Extract the [x, y] coordinate from the center of the cell holding the provided text.  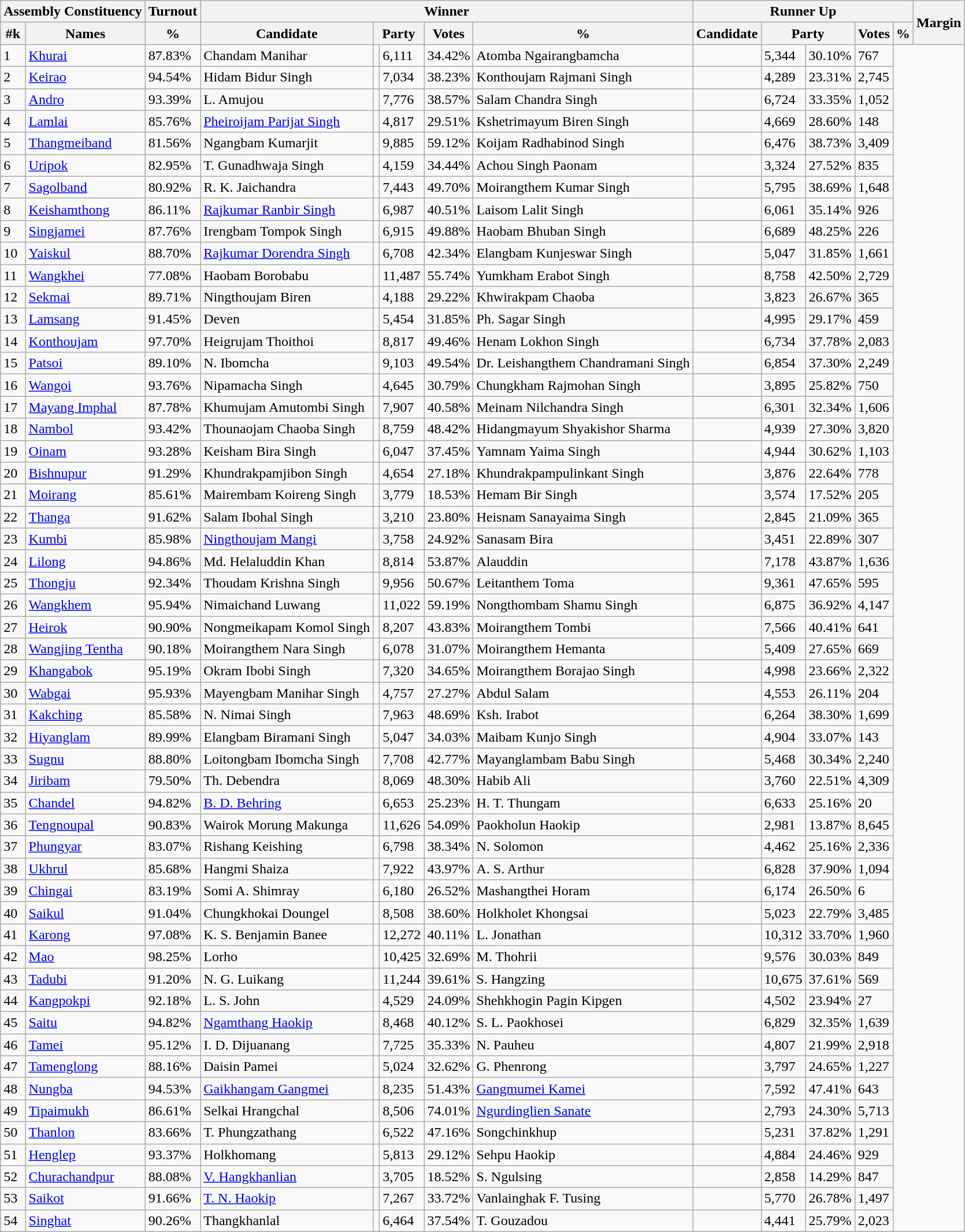
7,320 [402, 671]
3,779 [402, 495]
6,724 [784, 99]
45 [13, 1023]
39 [13, 891]
49 [13, 1111]
Wangkhei [86, 276]
Wairok Morung Makunga [287, 825]
8,468 [402, 1023]
15 [13, 363]
7,963 [402, 715]
5 [13, 143]
1,639 [874, 1023]
3,797 [784, 1067]
79.50% [173, 781]
85.61% [173, 495]
23.31% [830, 77]
6,829 [784, 1023]
7,178 [784, 561]
33.35% [830, 99]
1 [13, 55]
Chandam Manihar [287, 55]
6,875 [784, 605]
13.87% [830, 825]
23.80% [448, 517]
Khangabok [86, 671]
27.30% [830, 429]
38.60% [448, 913]
Alauddin [583, 561]
6,264 [784, 715]
43.87% [830, 561]
93.76% [173, 385]
34 [13, 781]
8,645 [874, 825]
T. N. Haokip [287, 1198]
4,904 [784, 737]
8,817 [402, 341]
54.09% [448, 825]
90.26% [173, 1220]
95.19% [173, 671]
26.52% [448, 891]
87.78% [173, 407]
10 [13, 253]
641 [874, 627]
22.51% [830, 781]
6,180 [402, 891]
29 [13, 671]
90.90% [173, 627]
38 [13, 869]
143 [874, 737]
1,699 [874, 715]
Haobam Bhuban Singh [583, 231]
Atomba Ngairangbamcha [583, 55]
34.65% [448, 671]
2,858 [784, 1177]
23.66% [830, 671]
94.86% [173, 561]
30.03% [830, 956]
Henam Lokhon Singh [583, 341]
18.52% [448, 1177]
4,757 [402, 693]
24.30% [830, 1111]
89.10% [173, 363]
Koijam Radhabinod Singh [583, 143]
6,522 [402, 1133]
4,645 [402, 385]
9,956 [402, 583]
1,094 [874, 869]
Nungba [86, 1089]
3,895 [784, 385]
89.71% [173, 297]
847 [874, 1177]
6,798 [402, 847]
28 [13, 649]
11 [13, 276]
46 [13, 1045]
2,745 [874, 77]
Hidangmayum Shyakishor Sharma [583, 429]
14 [13, 341]
8,069 [402, 781]
4,998 [784, 671]
29.17% [830, 319]
6,464 [402, 1220]
Hangmi Shaiza [287, 869]
30.62% [830, 451]
Moirang [86, 495]
40.41% [830, 627]
Andro [86, 99]
87.83% [173, 55]
Heigrujam Thoithoi [287, 341]
Patsoi [86, 363]
Tadubi [86, 979]
Thanga [86, 517]
26.50% [830, 891]
1,103 [874, 451]
6,633 [784, 803]
27.18% [448, 473]
S. Hangzing [583, 979]
Songchinkhup [583, 1133]
10,675 [784, 979]
38.34% [448, 847]
Singhat [86, 1220]
Chingai [86, 891]
6,828 [784, 869]
Names [86, 34]
6,061 [784, 209]
N. Nimai Singh [287, 715]
33.72% [448, 1198]
2 [13, 77]
4,669 [784, 121]
4,939 [784, 429]
82.95% [173, 165]
Lamsang [86, 319]
94.54% [173, 77]
2,083 [874, 341]
1,661 [874, 253]
6,689 [784, 231]
Ph. Sagar Singh [583, 319]
37.90% [830, 869]
94.53% [173, 1089]
74.01% [448, 1111]
34.44% [448, 165]
Abdul Salam [583, 693]
5,770 [784, 1198]
Tamenglong [86, 1067]
Ningthoujam Mangi [287, 539]
49.46% [448, 341]
Thangmeiband [86, 143]
34.42% [448, 55]
97.70% [173, 341]
Nambol [86, 429]
47.65% [830, 583]
48.30% [448, 781]
83.66% [173, 1133]
4,289 [784, 77]
Moirangthem Borajao Singh [583, 671]
85.98% [173, 539]
6,987 [402, 209]
40.11% [448, 935]
40.51% [448, 209]
4,553 [784, 693]
6,854 [784, 363]
34.03% [448, 737]
53.87% [448, 561]
929 [874, 1155]
4,147 [874, 605]
42.50% [830, 276]
7,592 [784, 1089]
5,231 [784, 1133]
12 [13, 297]
7,922 [402, 869]
22.89% [830, 539]
85.76% [173, 121]
17 [13, 407]
N. Pauheu [583, 1045]
16 [13, 385]
Ngamthang Haokip [287, 1023]
2,981 [784, 825]
91.66% [173, 1198]
9,885 [402, 143]
23 [13, 539]
35 [13, 803]
Mairembam Koireng Singh [287, 495]
6,301 [784, 407]
37 [13, 847]
Konthoujam [86, 341]
Deven [287, 319]
4,529 [402, 1001]
Md. Helaluddin Khan [287, 561]
Hiyanglam [86, 737]
28.60% [830, 121]
Leitanthem Toma [583, 583]
32 [13, 737]
7,725 [402, 1045]
36 [13, 825]
26.67% [830, 297]
85.68% [173, 869]
8,758 [784, 276]
29.51% [448, 121]
Maibam Kunjo Singh [583, 737]
4,502 [784, 1001]
595 [874, 583]
N. Solomon [583, 847]
1,606 [874, 407]
3,760 [784, 781]
19 [13, 451]
849 [874, 956]
Konthoujam Rajmani Singh [583, 77]
Assembly Constituency [73, 12]
3,758 [402, 539]
95.94% [173, 605]
Runner Up [803, 12]
Jiribam [86, 781]
Ngurdinglien Sanate [583, 1111]
4,807 [784, 1045]
47.41% [830, 1089]
2,336 [874, 847]
Sugnu [86, 759]
Nongthombam Shamu Singh [583, 605]
Karong [86, 935]
Margin [938, 23]
52 [13, 1177]
Thounaojam Chaoba Singh [287, 429]
Khwirakpam Chaoba [583, 297]
Saikot [86, 1198]
80.92% [173, 187]
6,047 [402, 451]
Pheiroijam Parijat Singh [287, 121]
30.34% [830, 759]
Wabgai [86, 693]
I. D. Dijuanang [287, 1045]
9,361 [784, 583]
Holkholet Khongsai [583, 913]
Ksh. Irabot [583, 715]
51.43% [448, 1089]
Mayang Imphal [86, 407]
93.42% [173, 429]
Haobam Borobabu [287, 276]
Tamei [86, 1045]
48.69% [448, 715]
44 [13, 1001]
4 [13, 121]
91.04% [173, 913]
93.39% [173, 99]
Salam Ibohal Singh [287, 517]
2,918 [874, 1045]
37.82% [830, 1133]
91.62% [173, 517]
8,506 [402, 1111]
90.18% [173, 649]
92.34% [173, 583]
30 [13, 693]
10,425 [402, 956]
Wangoi [86, 385]
Lorho [287, 956]
5,795 [784, 187]
17.52% [830, 495]
40 [13, 913]
14.29% [830, 1177]
2,023 [874, 1220]
Oinam [86, 451]
3,823 [784, 297]
Loitongbam Ibomcha Singh [287, 759]
Bishnupur [86, 473]
54 [13, 1220]
Moirangthem Nara Singh [287, 649]
767 [874, 55]
7 [13, 187]
38.57% [448, 99]
8,508 [402, 913]
5,024 [402, 1067]
Moirangthem Tombi [583, 627]
4,654 [402, 473]
27.52% [830, 165]
38.73% [830, 143]
2,322 [874, 671]
Wangjing Tentha [86, 649]
31.07% [448, 649]
12,272 [402, 935]
H. T. Thungam [583, 803]
Paokholun Haokip [583, 825]
4,188 [402, 297]
3,705 [402, 1177]
Nimaichand Luwang [287, 605]
Yamnam Yaima Singh [583, 451]
30.79% [448, 385]
39.61% [448, 979]
9,576 [784, 956]
32.35% [830, 1023]
Khurai [86, 55]
48 [13, 1089]
30.10% [830, 55]
6,915 [402, 231]
Yumkham Erabot Singh [583, 276]
Holkhomang [287, 1155]
Churachandpur [86, 1177]
37.30% [830, 363]
23.94% [830, 1001]
40.12% [448, 1023]
24.65% [830, 1067]
38.30% [830, 715]
778 [874, 473]
Mayengbam Manihar Singh [287, 693]
L. Amujou [287, 99]
29.22% [448, 297]
Turnout [173, 12]
5,454 [402, 319]
Wangkhem [86, 605]
4,884 [784, 1155]
Hidam Bidur Singh [287, 77]
3,451 [784, 539]
50 [13, 1133]
643 [874, 1089]
Thanlon [86, 1133]
1,291 [874, 1133]
42 [13, 956]
8 [13, 209]
8,235 [402, 1089]
11,022 [402, 605]
6,174 [784, 891]
Chungkhokai Doungel [287, 913]
32.69% [448, 956]
24 [13, 561]
N. G. Luikang [287, 979]
Sekmai [86, 297]
5,023 [784, 913]
90.83% [173, 825]
55.74% [448, 276]
Phungyar [86, 847]
22.79% [830, 913]
148 [874, 121]
59.12% [448, 143]
Kshetrimayum Biren Singh [583, 121]
Saikul [86, 913]
L. Jonathan [583, 935]
5,409 [784, 649]
Ukhrul [86, 869]
91.45% [173, 319]
21.09% [830, 517]
95.12% [173, 1045]
1,497 [874, 1198]
Sanasam Bira [583, 539]
3,210 [402, 517]
Rajkumar Ranbir Singh [287, 209]
1,636 [874, 561]
Vanlainghak F. Tusing [583, 1198]
Saitu [86, 1023]
A. S. Arthur [583, 869]
48.25% [830, 231]
307 [874, 539]
7,776 [402, 99]
49.54% [448, 363]
#k [13, 34]
10,312 [784, 935]
569 [874, 979]
6,078 [402, 649]
43 [13, 979]
Habib Ali [583, 781]
Keishamthong [86, 209]
47.16% [448, 1133]
33 [13, 759]
4,995 [784, 319]
Selkai Hrangchal [287, 1111]
49.70% [448, 187]
B. D. Behring [287, 803]
92.18% [173, 1001]
Moirangthem Kumar Singh [583, 187]
226 [874, 231]
Nongmeikapam Komol Singh [287, 627]
Henglep [86, 1155]
Keirao [86, 77]
1,227 [874, 1067]
1,648 [874, 187]
Shehkhogin Pagin Kipgen [583, 1001]
95.93% [173, 693]
4,817 [402, 121]
Khumujam Amutombi Singh [287, 407]
3,876 [784, 473]
Gangmumei Kamei [583, 1089]
Mashangthei Horam [583, 891]
Thoudam Krishna Singh [287, 583]
42.34% [448, 253]
27.27% [448, 693]
25.82% [830, 385]
38.69% [830, 187]
K. S. Benjamin Banee [287, 935]
R. K. Jaichandra [287, 187]
L. S. John [287, 1001]
459 [874, 319]
Keisham Bira Singh [287, 451]
6,734 [784, 341]
4,462 [784, 847]
204 [874, 693]
Rishang Keishing [287, 847]
38.23% [448, 77]
88.16% [173, 1067]
4,309 [874, 781]
8,814 [402, 561]
51 [13, 1155]
S. L. Paokhosei [583, 1023]
Moirangthem Hemanta [583, 649]
Th. Debendra [287, 781]
32.62% [448, 1067]
86.61% [173, 1111]
Rajkumar Dorendra Singh [287, 253]
3,409 [874, 143]
21.99% [830, 1045]
2,793 [784, 1111]
Nipamacha Singh [287, 385]
6,111 [402, 55]
T. Phungzathang [287, 1133]
25 [13, 583]
85.58% [173, 715]
11,244 [402, 979]
Tengnoupal [86, 825]
Sehpu Haokip [583, 1155]
Kangpokpi [86, 1001]
6,708 [402, 253]
Heisnam Sanayaima Singh [583, 517]
26.11% [830, 693]
Achou Singh Paonam [583, 165]
T. Gouzadou [583, 1220]
97.08% [173, 935]
8,207 [402, 627]
S. Ngulsing [583, 1177]
Thongju [86, 583]
32.34% [830, 407]
88.08% [173, 1177]
3,820 [874, 429]
36.92% [830, 605]
98.25% [173, 956]
Laisom Lalit Singh [583, 209]
7,566 [784, 627]
V. Hangkhanlian [287, 1177]
21 [13, 495]
Yaiskul [86, 253]
4,944 [784, 451]
31 [13, 715]
Heirok [86, 627]
37.61% [830, 979]
Chungkham Rajmohan Singh [583, 385]
24.46% [830, 1155]
26 [13, 605]
Gaikhangam Gangmei [287, 1089]
18 [13, 429]
G. Phenrong [583, 1067]
2,845 [784, 517]
Daisin Pamei [287, 1067]
24.92% [448, 539]
Kumbi [86, 539]
6,476 [784, 143]
6,653 [402, 803]
25.79% [830, 1220]
5,468 [784, 759]
77.08% [173, 276]
88.80% [173, 759]
24.09% [448, 1001]
Lamlai [86, 121]
Dr. Leishangthem Chandramani Singh [583, 363]
87.76% [173, 231]
83.07% [173, 847]
9,103 [402, 363]
18.53% [448, 495]
2,729 [874, 276]
13 [13, 319]
Hemam Bir Singh [583, 495]
9 [13, 231]
205 [874, 495]
Sagolband [86, 187]
669 [874, 649]
91.20% [173, 979]
Lilong [86, 561]
Ningthoujam Biren [287, 297]
81.56% [173, 143]
5,813 [402, 1155]
750 [874, 385]
5,713 [874, 1111]
33.07% [830, 737]
86.11% [173, 209]
Singjamei [86, 231]
3,574 [784, 495]
53 [13, 1198]
Irengbam Tompok Singh [287, 231]
37.54% [448, 1220]
Elangbam Biramani Singh [287, 737]
88.70% [173, 253]
2,249 [874, 363]
37.45% [448, 451]
43.83% [448, 627]
835 [874, 165]
22 [13, 517]
26.78% [830, 1198]
7,267 [402, 1198]
3 [13, 99]
35.14% [830, 209]
83.19% [173, 891]
Mao [86, 956]
4,159 [402, 165]
33.70% [830, 935]
40.58% [448, 407]
M. Thohrii [583, 956]
25.23% [448, 803]
89.99% [173, 737]
29.12% [448, 1155]
Somi A. Shimray [287, 891]
47 [13, 1067]
50.67% [448, 583]
2,240 [874, 759]
T. Gunadhwaja Singh [287, 165]
Uripok [86, 165]
3,485 [874, 913]
Tipaimukh [86, 1111]
91.29% [173, 473]
35.33% [448, 1045]
49.88% [448, 231]
Kakching [86, 715]
43.97% [448, 869]
59.19% [448, 605]
3,324 [784, 165]
93.28% [173, 451]
Thangkhanlal [287, 1220]
22.64% [830, 473]
7,708 [402, 759]
Okram Ibobi Singh [287, 671]
N. Ibomcha [287, 363]
Elangbam Kunjeswar Singh [583, 253]
93.37% [173, 1155]
7,443 [402, 187]
27.65% [830, 649]
7,034 [402, 77]
5,344 [784, 55]
41 [13, 935]
Khundrakpamjibon Singh [287, 473]
8,759 [402, 429]
Khundrakpampulinkant Singh [583, 473]
11,487 [402, 276]
Winner [447, 12]
42.77% [448, 759]
1,052 [874, 99]
Ngangbam Kumarjit [287, 143]
Mayanglambam Babu Singh [583, 759]
11,626 [402, 825]
4,441 [784, 1220]
Salam Chandra Singh [583, 99]
37.78% [830, 341]
7,907 [402, 407]
Meinam Nilchandra Singh [583, 407]
1,960 [874, 935]
Chandel [86, 803]
48.42% [448, 429]
926 [874, 209]
